Detect which cell encompasses the target text, then output its [x, y] center coordinate. 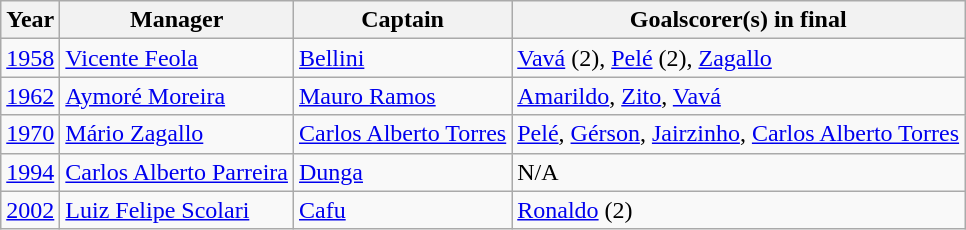
Luiz Felipe Scolari [177, 210]
Dunga [402, 172]
Amarildo, Zito, Vavá [738, 96]
1962 [30, 96]
Vavá (2), Pelé (2), Zagallo [738, 58]
2002 [30, 210]
Carlos Alberto Torres [402, 134]
Year [30, 20]
Goalscorer(s) in final [738, 20]
Mauro Ramos [402, 96]
N/A [738, 172]
Ronaldo (2) [738, 210]
Captain [402, 20]
Pelé, Gérson, Jairzinho, Carlos Alberto Torres [738, 134]
Bellini [402, 58]
Aymoré Moreira [177, 96]
Vicente Feola [177, 58]
Mário Zagallo [177, 134]
1958 [30, 58]
1970 [30, 134]
Cafu [402, 210]
1994 [30, 172]
Carlos Alberto Parreira [177, 172]
Manager [177, 20]
